For the text-containing cell, return its midpoint in (x, y) coordinate format. 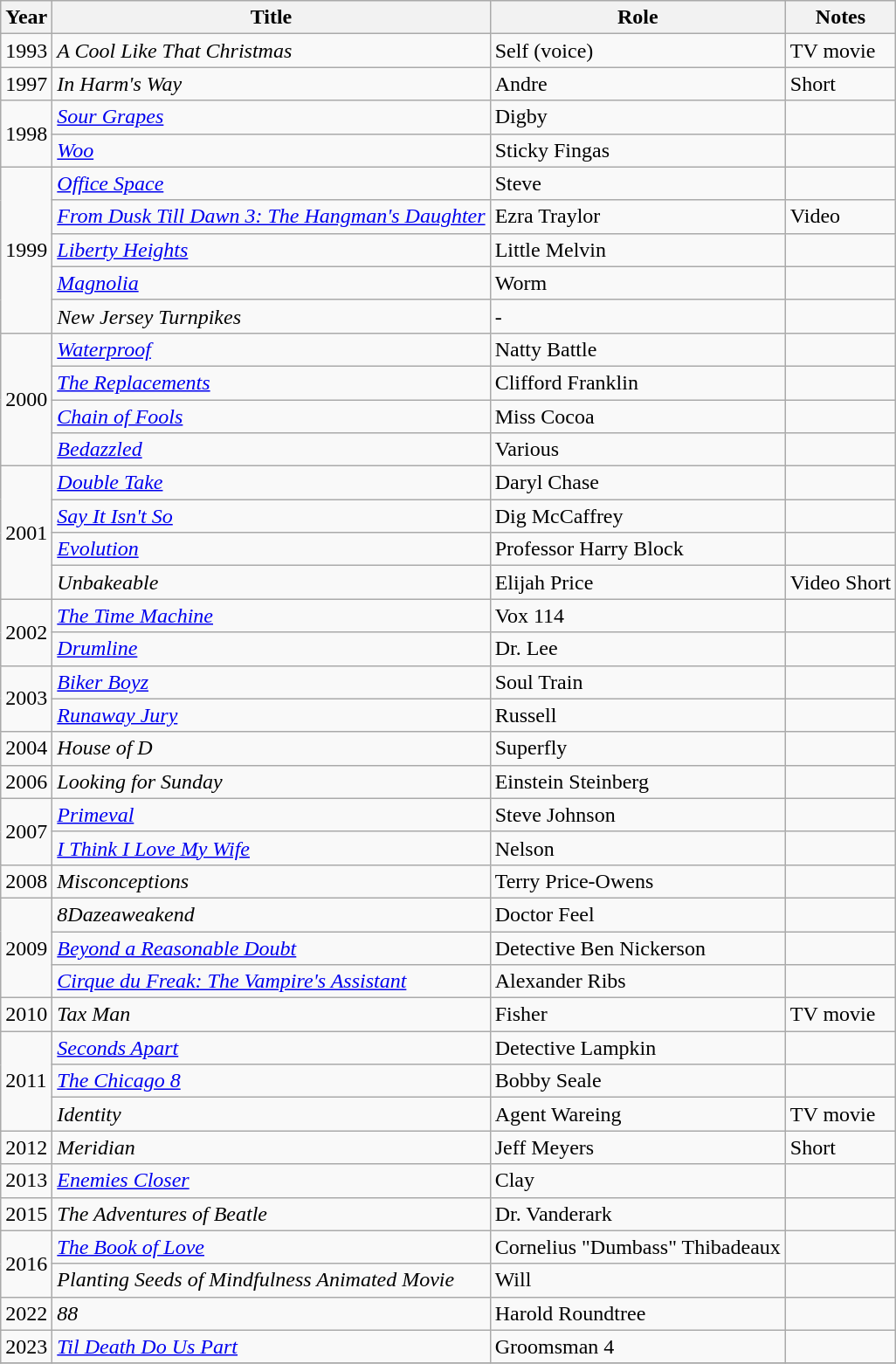
Daryl Chase (638, 483)
2003 (26, 699)
Unbakeable (271, 582)
2011 (26, 1081)
The Chicago 8 (271, 1081)
Video (840, 217)
Bedazzled (271, 450)
Worm (638, 283)
Natty Battle (638, 349)
2006 (26, 782)
Clay (638, 1181)
1998 (26, 134)
Detective Ben Nickerson (638, 947)
Looking for Sunday (271, 782)
Groomsman 4 (638, 1347)
Misconceptions (271, 881)
Double Take (271, 483)
Planting Seeds of Mindfulness Animated Movie (271, 1280)
Soul Train (638, 682)
2000 (26, 399)
Say It Isn't So (271, 516)
Office Space (271, 183)
Einstein Steinberg (638, 782)
Title (271, 17)
2022 (26, 1313)
2001 (26, 533)
1993 (26, 51)
The Replacements (271, 382)
8Dazeaweakend (271, 914)
A Cool Like That Christmas (271, 51)
Seconds Apart (271, 1048)
Russell (638, 715)
2012 (26, 1147)
New Jersey Turnpikes (271, 316)
Chain of Fools (271, 417)
Til Death Do Us Part (271, 1347)
Self (voice) (638, 51)
1999 (26, 250)
Jeff Meyers (638, 1147)
Harold Roundtree (638, 1313)
2016 (26, 1264)
2013 (26, 1181)
Dr. Lee (638, 649)
Cirque du Freak: The Vampire's Assistant (271, 982)
Will (638, 1280)
Evolution (271, 549)
Various (638, 450)
Superfly (638, 748)
Tax Man (271, 1015)
Year (26, 17)
Waterproof (271, 349)
Runaway Jury (271, 715)
Clifford Franklin (638, 382)
Magnolia (271, 283)
Miss Cocoa (638, 417)
Digby (638, 117)
Cornelius "Dumbass" Thibadeaux (638, 1247)
Elijah Price (638, 582)
From Dusk Till Dawn 3: The Hangman's Daughter (271, 217)
Dig McCaffrey (638, 516)
Detective Lampkin (638, 1048)
Vox 114 (638, 616)
Enemies Closer (271, 1181)
Beyond a Reasonable Doubt (271, 947)
Primeval (271, 815)
Professor Harry Block (638, 549)
The Time Machine (271, 616)
Bobby Seale (638, 1081)
Video Short (840, 582)
Alexander Ribs (638, 982)
88 (271, 1313)
2004 (26, 748)
Biker Boyz (271, 682)
Liberty Heights (271, 250)
2009 (26, 947)
1997 (26, 84)
2015 (26, 1214)
Drumline (271, 649)
Fisher (638, 1015)
The Adventures of Beatle (271, 1214)
- (638, 316)
In Harm's Way (271, 84)
Dr. Vanderark (638, 1214)
Notes (840, 17)
Terry Price-Owens (638, 881)
2008 (26, 881)
Andre (638, 84)
Ezra Traylor (638, 217)
Agent Wareing (638, 1114)
Sticky Fingas (638, 150)
Role (638, 17)
House of D (271, 748)
Woo (271, 150)
2010 (26, 1015)
2023 (26, 1347)
Little Melvin (638, 250)
Steve (638, 183)
Sour Grapes (271, 117)
I Think I Love My Wife (271, 848)
Doctor Feel (638, 914)
The Book of Love (271, 1247)
2007 (26, 831)
Identity (271, 1114)
Nelson (638, 848)
Meridian (271, 1147)
2002 (26, 632)
Steve Johnson (638, 815)
